Scan for the cell matching the given text and deliver its (x, y) coordinate at center. 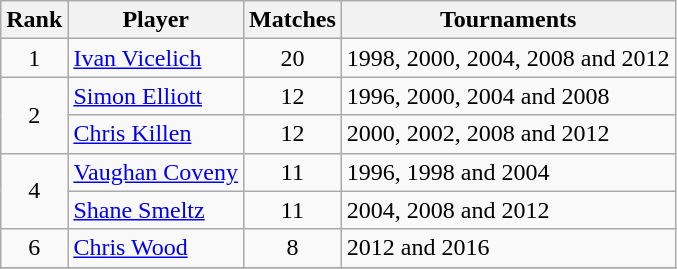
Simon Elliott (156, 96)
Ivan Vicelich (156, 58)
Tournaments (508, 20)
Chris Killen (156, 134)
1996, 2000, 2004 and 2008 (508, 96)
Vaughan Coveny (156, 172)
Player (156, 20)
4 (34, 191)
6 (34, 248)
2012 and 2016 (508, 248)
Chris Wood (156, 248)
2004, 2008 and 2012 (508, 210)
Shane Smeltz (156, 210)
Matches (293, 20)
2000, 2002, 2008 and 2012 (508, 134)
2 (34, 115)
1996, 1998 and 2004 (508, 172)
1998, 2000, 2004, 2008 and 2012 (508, 58)
20 (293, 58)
1 (34, 58)
8 (293, 248)
Rank (34, 20)
